Scan for the cell matching the given text and deliver its (x, y) coordinate at center. 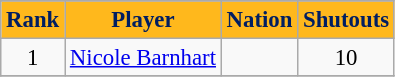
Nation (259, 20)
1 (33, 58)
Rank (33, 20)
Shutouts (346, 20)
Nicole Barnhart (144, 58)
Player (144, 20)
10 (346, 58)
